Return [x, y] of the center of cell containing provided text 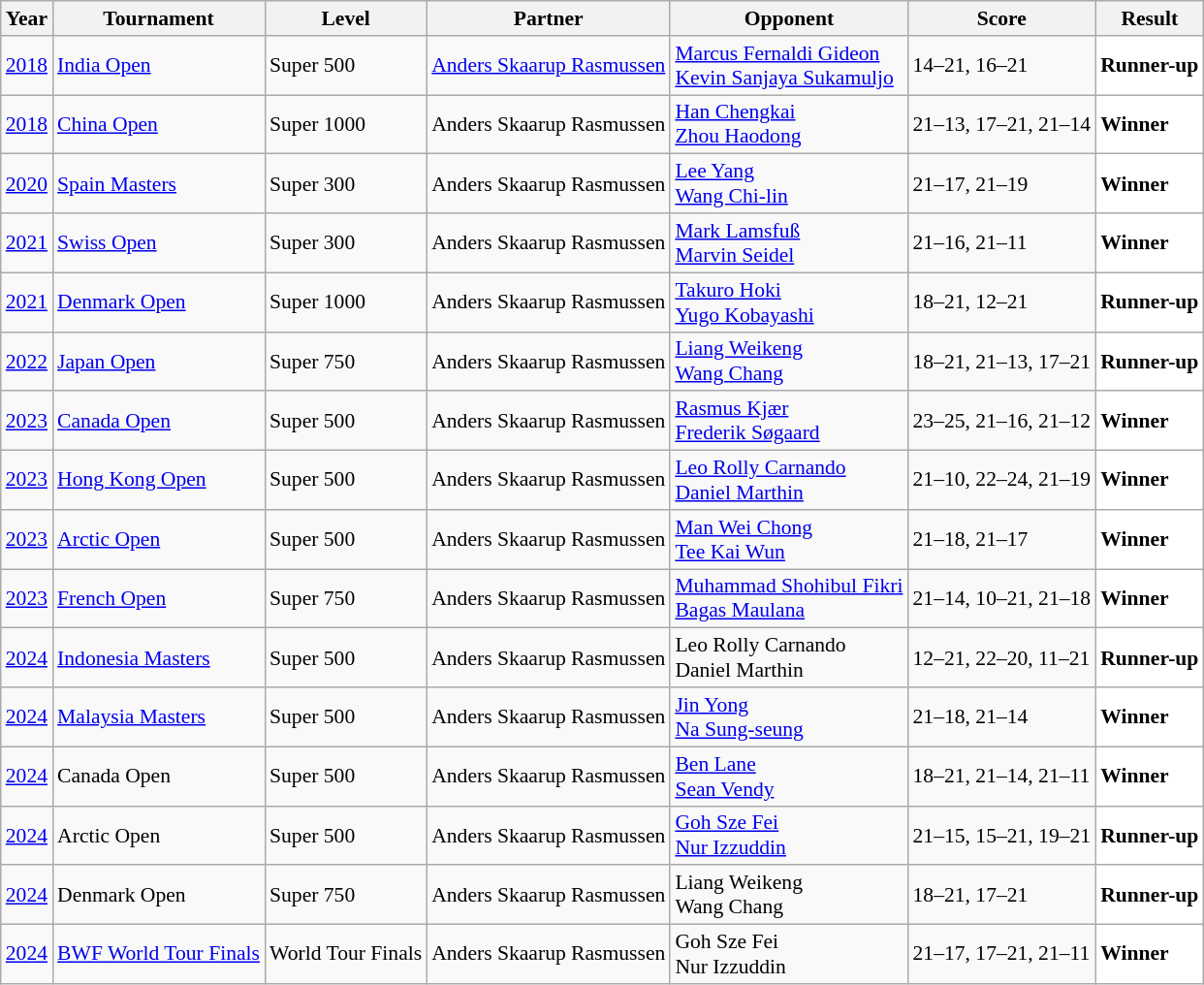
21–13, 17–21, 21–14 [1002, 124]
Mark Lamsfuß Marvin Seidel [789, 242]
23–25, 21–16, 21–12 [1002, 421]
Malaysia Masters [159, 717]
Level [345, 18]
2022 [27, 361]
Han Chengkai Zhou Haodong [789, 124]
BWF World Tour Finals [159, 954]
Jin Yong Na Sung-seung [789, 717]
21–10, 22–24, 21–19 [1002, 481]
Takuro Hoki Yugo Kobayashi [789, 302]
Spain Masters [159, 184]
18–21, 21–13, 17–21 [1002, 361]
21–17, 21–19 [1002, 184]
18–21, 12–21 [1002, 302]
Lee Yang Wang Chi-lin [789, 184]
21–17, 17–21, 21–11 [1002, 954]
Swiss Open [159, 242]
China Open [159, 124]
Muhammad Shohibul Fikri Bagas Maulana [789, 599]
Rasmus Kjær Frederik Søgaard [789, 421]
21–18, 21–14 [1002, 717]
Score [1002, 18]
21–15, 15–21, 19–21 [1002, 836]
21–14, 10–21, 21–18 [1002, 599]
Indonesia Masters [159, 657]
14–21, 16–21 [1002, 66]
Marcus Fernaldi Gideon Kevin Sanjaya Sukamuljo [789, 66]
Hong Kong Open [159, 481]
Tournament [159, 18]
18–21, 21–14, 21–11 [1002, 776]
21–18, 21–17 [1002, 539]
21–16, 21–11 [1002, 242]
India Open [159, 66]
Japan Open [159, 361]
French Open [159, 599]
Man Wei Chong Tee Kai Wun [789, 539]
Ben Lane Sean Vendy [789, 776]
2020 [27, 184]
World Tour Finals [345, 954]
Partner [549, 18]
Opponent [789, 18]
Year [27, 18]
18–21, 17–21 [1002, 896]
Result [1150, 18]
12–21, 22–20, 11–21 [1002, 657]
